Pinpoint the cell where the given text exists, returning its [x, y] midpoint coordinate. 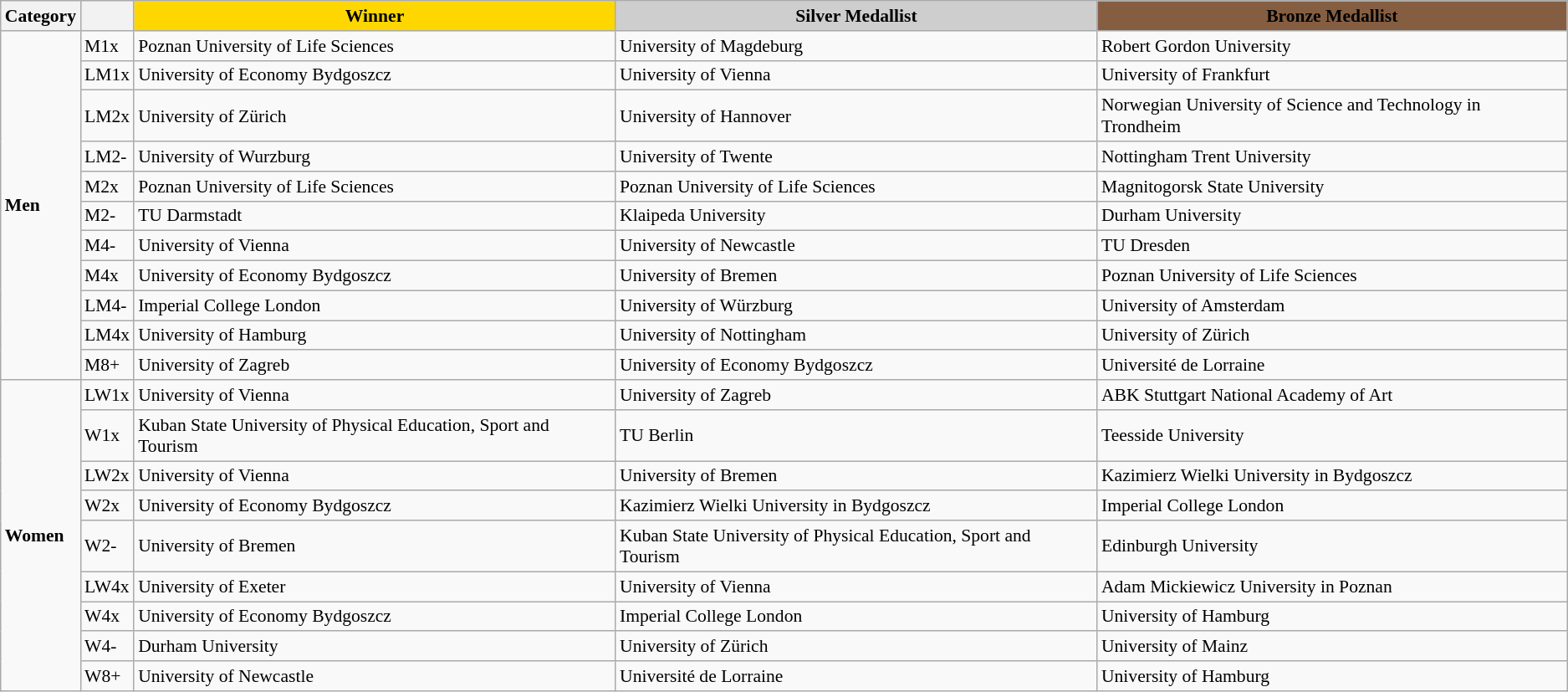
Category [40, 16]
W4x [107, 617]
LM4- [107, 305]
TU Berlin [856, 435]
M4- [107, 246]
Nottingham Trent University [1332, 156]
Adam Mickiewicz University in Poznan [1332, 587]
University of Twente [856, 156]
W8+ [107, 676]
M2- [107, 216]
M8+ [107, 366]
M1x [107, 46]
University of Mainz [1332, 647]
W2x [107, 506]
Magnitogorsk State University [1332, 187]
University of Amsterdam [1332, 305]
University of Nottingham [856, 336]
Teesside University [1332, 435]
Robert Gordon University [1332, 46]
LW4x [107, 587]
Winner [375, 16]
University of Frankfurt [1332, 75]
Klaipeda University [856, 216]
Men [40, 206]
TU Darmstadt [375, 216]
University of Exeter [375, 587]
LW1x [107, 395]
Norwegian University of Science and Technology in Trondheim [1332, 115]
LM4x [107, 336]
University of Würzburg [856, 305]
Bronze Medallist [1332, 16]
LM2- [107, 156]
Silver Medallist [856, 16]
W2- [107, 546]
W4- [107, 647]
LM1x [107, 75]
TU Dresden [1332, 246]
LW2x [107, 476]
ABK Stuttgart National Academy of Art [1332, 395]
University of Magdeburg [856, 46]
M2x [107, 187]
University of Hannover [856, 115]
Edinburgh University [1332, 546]
M4x [107, 276]
University of Wurzburg [375, 156]
W1x [107, 435]
LM2x [107, 115]
Women [40, 536]
